Capture the cell that displays the provided text and extract its (X, Y) central coordinate. 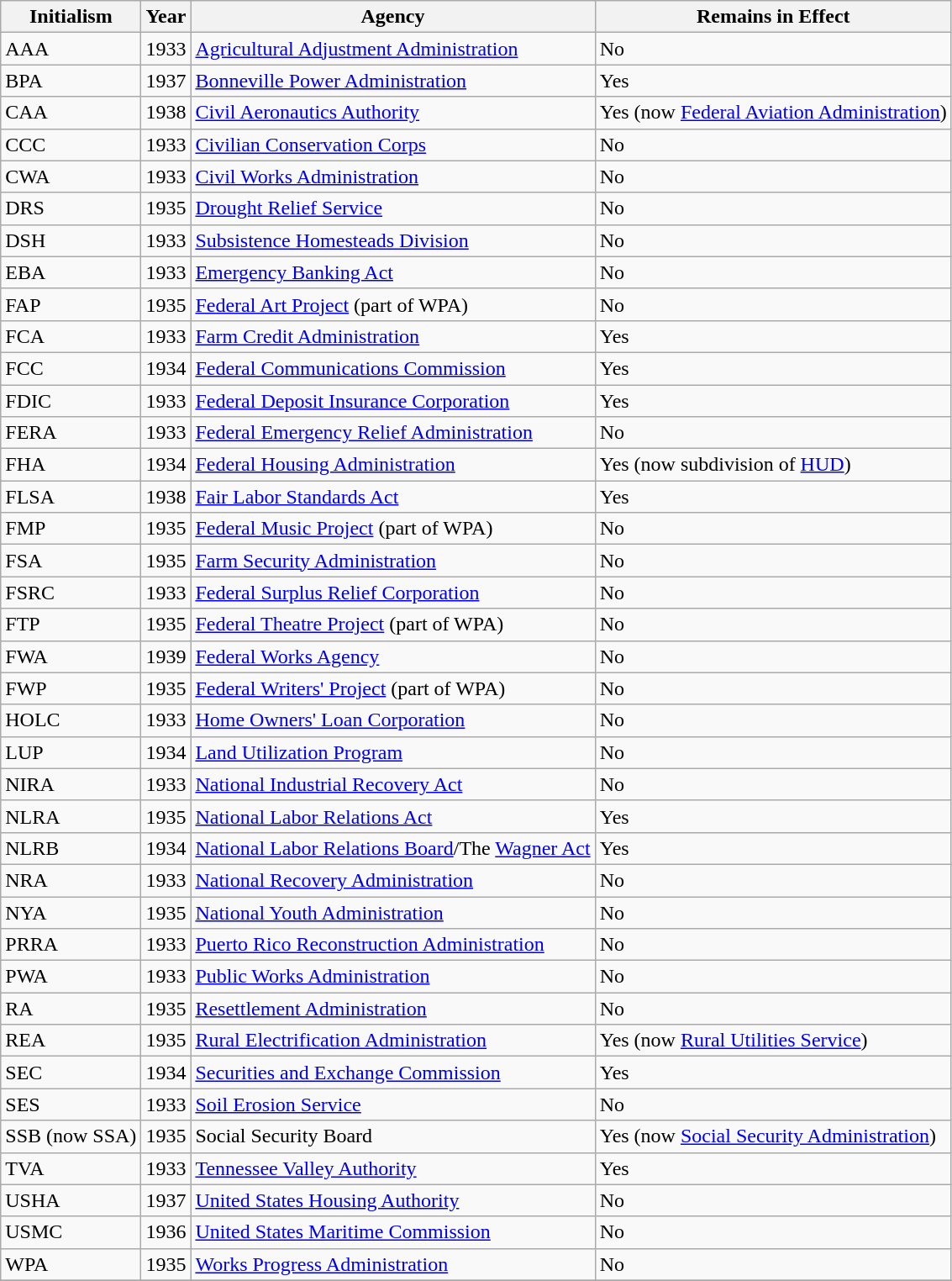
Federal Art Project (part of WPA) (393, 304)
Year (166, 17)
HOLC (71, 720)
NIRA (71, 784)
FHA (71, 465)
Soil Erosion Service (393, 1104)
Farm Security Administration (393, 561)
PWA (71, 977)
Federal Emergency Relief Administration (393, 433)
Land Utilization Program (393, 752)
Rural Electrification Administration (393, 1041)
FDIC (71, 401)
Federal Works Agency (393, 656)
FAP (71, 304)
Fair Labor Standards Act (393, 497)
Federal Housing Administration (393, 465)
Yes (now Rural Utilities Service) (773, 1041)
1936 (166, 1232)
CWA (71, 177)
Public Works Administration (393, 977)
Emergency Banking Act (393, 272)
Tennessee Valley Authority (393, 1168)
Puerto Rico Reconstruction Administration (393, 945)
Yes (now Social Security Administration) (773, 1136)
REA (71, 1041)
EBA (71, 272)
SEC (71, 1073)
Federal Writers' Project (part of WPA) (393, 688)
WPA (71, 1264)
Remains in Effect (773, 17)
United States Maritime Commission (393, 1232)
NYA (71, 912)
AAA (71, 49)
Securities and Exchange Commission (393, 1073)
Federal Music Project (part of WPA) (393, 529)
FMP (71, 529)
Farm Credit Administration (393, 336)
TVA (71, 1168)
CAA (71, 113)
SSB (now SSA) (71, 1136)
Civil Works Administration (393, 177)
United States Housing Authority (393, 1200)
LUP (71, 752)
Drought Relief Service (393, 208)
Subsistence Homesteads Division (393, 240)
FCA (71, 336)
Civil Aeronautics Authority (393, 113)
Federal Surplus Relief Corporation (393, 593)
Agency (393, 17)
Federal Communications Commission (393, 368)
FCC (71, 368)
FSA (71, 561)
Social Security Board (393, 1136)
RA (71, 1009)
FSRC (71, 593)
NRA (71, 880)
Federal Theatre Project (part of WPA) (393, 625)
Bonneville Power Administration (393, 81)
CCC (71, 145)
DSH (71, 240)
Yes (now subdivision of HUD) (773, 465)
National Industrial Recovery Act (393, 784)
NLRB (71, 848)
Home Owners' Loan Corporation (393, 720)
Federal Deposit Insurance Corporation (393, 401)
FERA (71, 433)
PRRA (71, 945)
DRS (71, 208)
National Labor Relations Act (393, 816)
USHA (71, 1200)
National Recovery Administration (393, 880)
FTP (71, 625)
National Youth Administration (393, 912)
National Labor Relations Board/The Wagner Act (393, 848)
Works Progress Administration (393, 1264)
FWP (71, 688)
NLRA (71, 816)
1939 (166, 656)
Yes (now Federal Aviation Administration) (773, 113)
BPA (71, 81)
FWA (71, 656)
Initialism (71, 17)
Agricultural Adjustment Administration (393, 49)
SES (71, 1104)
USMC (71, 1232)
Resettlement Administration (393, 1009)
Civilian Conservation Corps (393, 145)
FLSA (71, 497)
